Find where the given text appears and provide that cell's center as (x, y) coordinate. 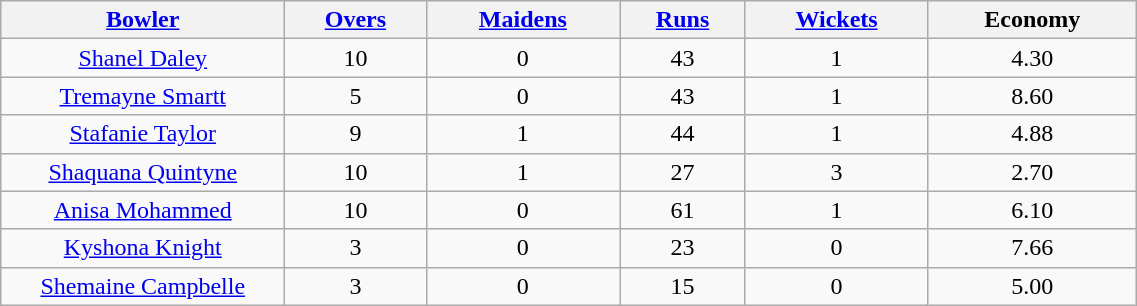
5.00 (1032, 286)
Shanel Daley (143, 58)
8.60 (1032, 96)
Kyshona Knight (143, 248)
Anisa Mohammed (143, 210)
7.66 (1032, 248)
9 (356, 134)
Tremayne Smartt (143, 96)
Shaquana Quintyne (143, 172)
Economy (1032, 20)
15 (683, 286)
27 (683, 172)
Runs (683, 20)
Shemaine Campbelle (143, 286)
61 (683, 210)
Stafanie Taylor (143, 134)
6.10 (1032, 210)
Overs (356, 20)
5 (356, 96)
Wickets (836, 20)
Maidens (523, 20)
4.88 (1032, 134)
2.70 (1032, 172)
4.30 (1032, 58)
44 (683, 134)
Bowler (143, 20)
23 (683, 248)
